Detect which cell encompasses the target text, then output its [X, Y] center coordinate. 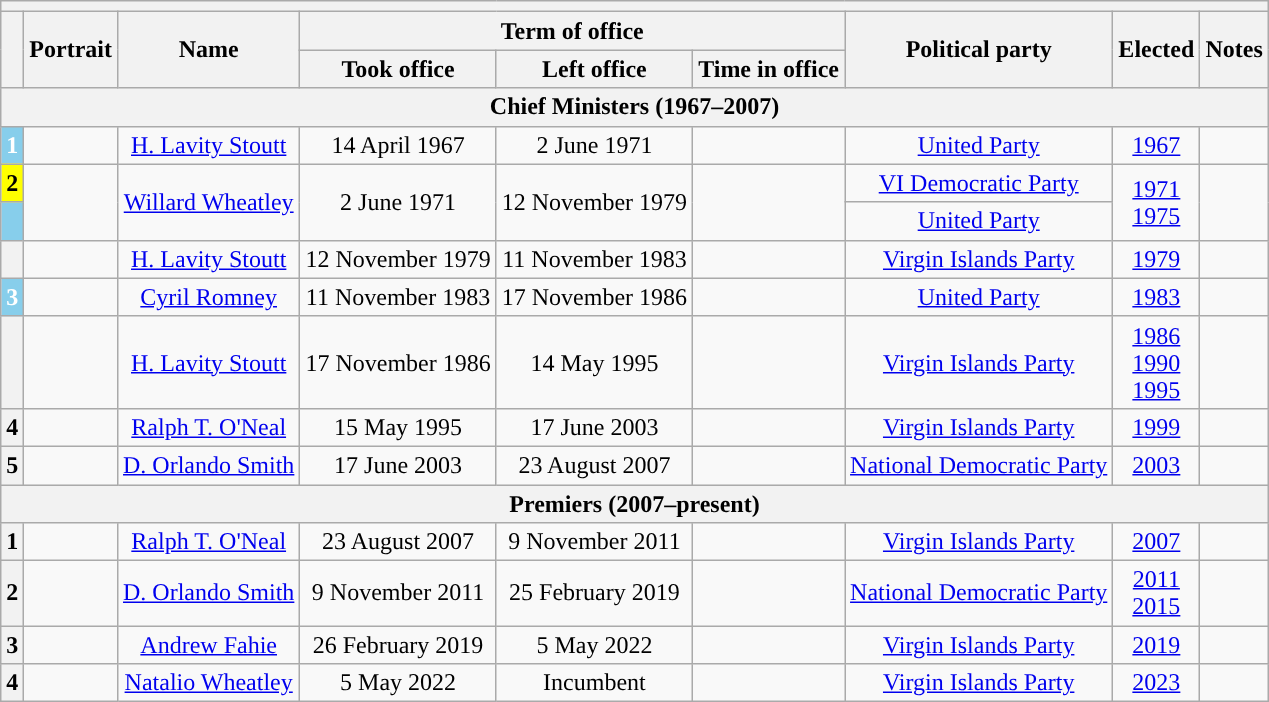
15 May 1995 [398, 427]
2019 [1156, 645]
Took office [398, 69]
Premiers (2007–present) [635, 503]
Incumbent [594, 683]
VI Democratic Party [979, 183]
14 April 1967 [398, 145]
1967 [1156, 145]
Willard Wheatley [208, 202]
1979 [1156, 259]
5 [12, 465]
25 February 2019 [594, 594]
Chief Ministers (1967–2007) [635, 107]
198619901995 [1156, 362]
19711975 [1156, 202]
2003 [1156, 465]
2023 [1156, 683]
Term of office [572, 31]
26 February 2019 [398, 645]
14 May 1995 [594, 362]
Natalio Wheatley [208, 683]
Notes [1234, 50]
2007 [1156, 542]
1983 [1156, 297]
Elected [1156, 50]
Time in office [769, 69]
Name [208, 50]
Andrew Fahie [208, 645]
Political party [979, 50]
20112015 [1156, 594]
Cyril Romney [208, 297]
1999 [1156, 427]
Portrait [71, 50]
Left office [594, 69]
